Pinpoint the cell where the given text exists, returning its [X, Y] midpoint coordinate. 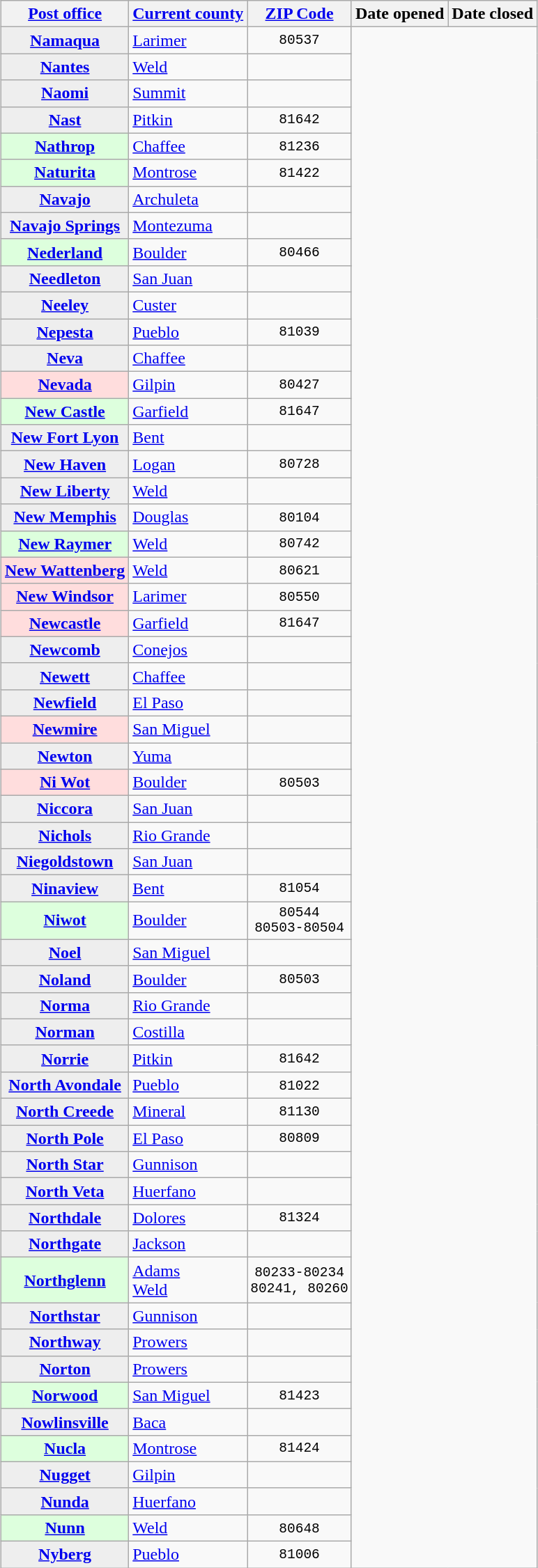
New Liberty [64, 491]
New Wattenberg [64, 570]
Newton [64, 755]
80728 [300, 464]
Nathrop [64, 146]
Conejos [188, 650]
Summit [188, 93]
Current county [188, 14]
81022 [300, 1085]
80809 [300, 1138]
80427 [300, 385]
80648 [300, 1528]
Northway [64, 1342]
North Star [64, 1165]
Ni Wot [64, 783]
81423 [300, 1395]
North Creede [64, 1112]
Date closed [493, 14]
81130 [300, 1112]
Newmire [64, 729]
80621 [300, 570]
Northdale [64, 1218]
Niccora [64, 809]
Northgate [64, 1244]
Post office [64, 14]
81039 [300, 332]
80537 [300, 40]
Nunn [64, 1528]
81324 [300, 1218]
Norman [64, 1032]
Mineral [188, 1112]
Nowlinsville [64, 1422]
Nepesta [64, 332]
Baca [188, 1422]
Noland [64, 979]
Namaqua [64, 40]
Naturita [64, 173]
80742 [300, 544]
Neva [64, 359]
North Veta [64, 1191]
Niegoldstown [64, 862]
New Raymer [64, 544]
80104 [300, 517]
Montezuma [188, 226]
Newcomb [64, 650]
Dolores [188, 1218]
Navajo [64, 199]
80466 [300, 252]
New Castle [64, 411]
Nugget [64, 1475]
Costilla [188, 1032]
New Haven [64, 464]
Naomi [64, 93]
81422 [300, 173]
Noel [64, 952]
Newfield [64, 703]
Nichols [64, 836]
81424 [300, 1448]
80233-8023480241, 80260 [300, 1280]
Navajo Springs [64, 226]
8054480503-80504 [300, 920]
Logan [188, 464]
AdamsWeld [188, 1280]
80550 [300, 597]
Archuleta [188, 199]
Nunda [64, 1501]
Nast [64, 120]
Norrie [64, 1058]
81006 [300, 1555]
Needleton [64, 279]
ZIP Code [300, 14]
Nederland [64, 252]
Neeley [64, 305]
New Fort Lyon [64, 438]
Custer [188, 305]
Northstar [64, 1316]
Newett [64, 676]
Nevada [64, 385]
Newcastle [64, 623]
Nantes [64, 67]
Nucla [64, 1448]
Norma [64, 1005]
Nyberg [64, 1555]
New Windsor [64, 597]
Niwot [64, 920]
Yuma [188, 755]
Ninaview [64, 888]
North Avondale [64, 1085]
81236 [300, 146]
Jackson [188, 1244]
Norwood [64, 1395]
Northglenn [64, 1280]
81054 [300, 888]
Norton [64, 1369]
Douglas [188, 517]
Date opened [399, 14]
New Memphis [64, 517]
North Pole [64, 1138]
